Provide the (x, y) coordinate of the cell's center where the given text is located.  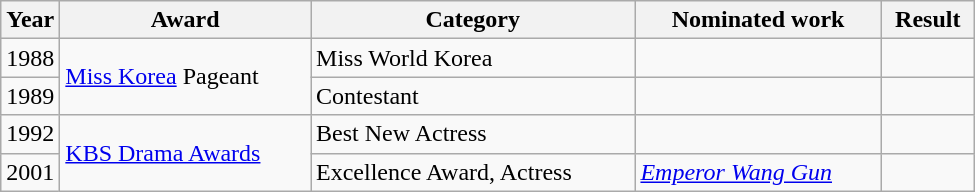
1988 (30, 58)
Miss World Korea (473, 58)
Award (186, 20)
Excellence Award, Actress (473, 172)
Year (30, 20)
2001 (30, 172)
Result (928, 20)
Category (473, 20)
KBS Drama Awards (186, 153)
1989 (30, 96)
Nominated work (758, 20)
1992 (30, 134)
Contestant (473, 96)
Emperor Wang Gun (758, 172)
Best New Actress (473, 134)
Miss Korea Pageant (186, 77)
